Extract the (X, Y) coordinate from the center of the cell holding the provided text.  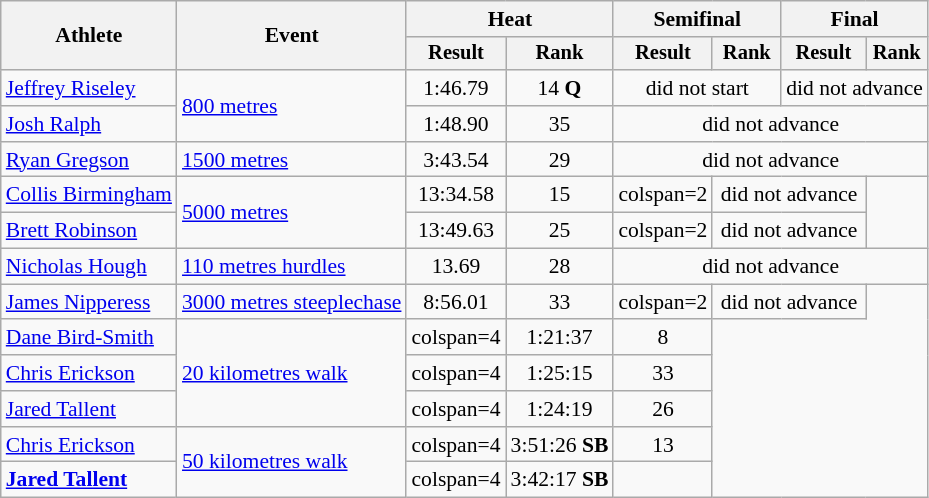
Athlete (89, 36)
Ryan Gregson (89, 160)
26 (662, 409)
1:25:15 (560, 373)
3:51:26 SB (560, 445)
13:49.63 (456, 231)
3:43.54 (456, 160)
29 (560, 160)
5000 metres (292, 212)
8:56.01 (456, 302)
Event (292, 36)
25 (560, 231)
did not start (697, 88)
1:46.79 (456, 88)
Jeffrey Riseley (89, 88)
Semifinal (697, 19)
35 (560, 124)
8 (662, 338)
1500 metres (292, 160)
Nicholas Hough (89, 267)
50 kilometres walk (292, 462)
1:48.90 (456, 124)
Brett Robinson (89, 231)
Heat (510, 19)
110 metres hurdles (292, 267)
Final (854, 19)
15 (560, 195)
20 kilometres walk (292, 374)
James Nipperess (89, 302)
28 (560, 267)
1:21:37 (560, 338)
13:34.58 (456, 195)
800 metres (292, 106)
1:24:19 (560, 409)
14 Q (560, 88)
13.69 (456, 267)
Dane Bird-Smith (89, 338)
3:42:17 SB (560, 480)
3000 metres steeplechase (292, 302)
13 (662, 445)
Josh Ralph (89, 124)
Collis Birmingham (89, 195)
